Scan for the cell matching the given text and deliver its (X, Y) coordinate at center. 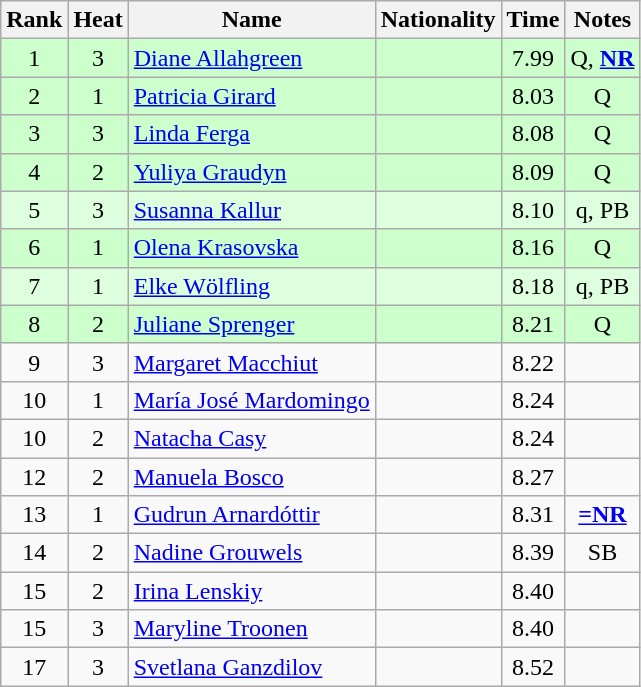
8.27 (533, 477)
Name (252, 20)
Time (533, 20)
14 (34, 553)
8.31 (533, 515)
8.03 (533, 96)
Natacha Casy (252, 438)
Nationality (438, 20)
=NR (602, 515)
9 (34, 362)
8.09 (533, 172)
Margaret Macchiut (252, 362)
7 (34, 286)
17 (34, 667)
Yuliya Graudyn (252, 172)
Q, NR (602, 58)
Gudrun Arnardóttir (252, 515)
Maryline Troonen (252, 629)
Olena Krasovska (252, 248)
SB (602, 553)
8.08 (533, 134)
Rank (34, 20)
Manuela Bosco (252, 477)
Notes (602, 20)
María José Mardomingo (252, 400)
Linda Ferga (252, 134)
12 (34, 477)
5 (34, 210)
6 (34, 248)
Svetlana Ganzdilov (252, 667)
8.39 (533, 553)
Patricia Girard (252, 96)
8 (34, 324)
8.52 (533, 667)
8.18 (533, 286)
4 (34, 172)
Juliane Sprenger (252, 324)
Irina Lenskiy (252, 591)
8.22 (533, 362)
8.10 (533, 210)
Diane Allahgreen (252, 58)
Nadine Grouwels (252, 553)
8.21 (533, 324)
13 (34, 515)
8.16 (533, 248)
Susanna Kallur (252, 210)
Elke Wölfling (252, 286)
Heat (98, 20)
7.99 (533, 58)
